For the text-containing cell, return its midpoint in [X, Y] coordinate format. 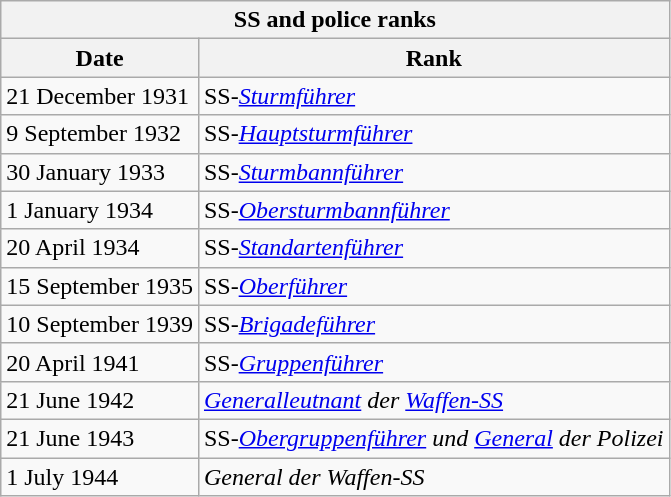
SS-Oberführer [434, 286]
30 January 1933 [100, 172]
Date [100, 58]
9 September 1932 [100, 134]
Generalleutnant der Waffen-SS [434, 400]
SS-Hauptsturmführer [434, 134]
20 April 1934 [100, 248]
1 January 1934 [100, 210]
21 June 1942 [100, 400]
SS-Sturmführer [434, 96]
SS-Obersturmbannführer [434, 210]
General der Waffen-SS [434, 477]
SS-Gruppenführer [434, 362]
SS-Sturmbannführer [434, 172]
15 September 1935 [100, 286]
Rank [434, 58]
SS-Obergruppenführer und General der Polizei [434, 438]
1 July 1944 [100, 477]
SS-Standartenführer [434, 248]
SS-Brigadeführer [434, 324]
21 December 1931 [100, 96]
10 September 1939 [100, 324]
SS and police ranks [335, 20]
20 April 1941 [100, 362]
21 June 1943 [100, 438]
